Return the (X, Y) coordinate for the center point of the cell that contains the specified text.  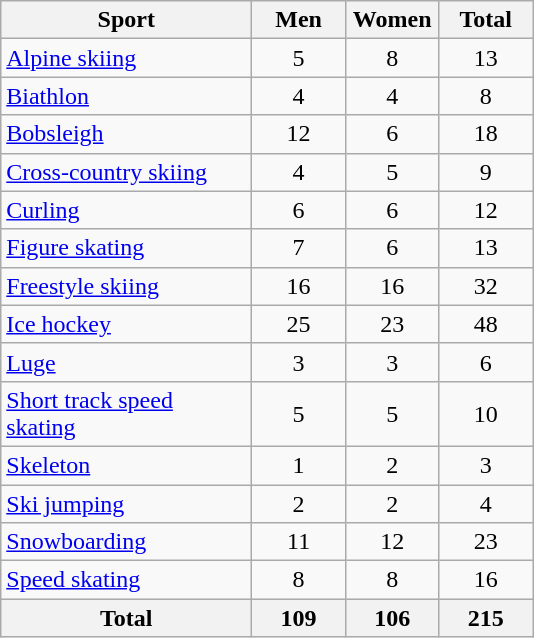
Bobsleigh (126, 134)
Snowboarding (126, 542)
11 (299, 542)
215 (486, 618)
9 (486, 172)
1 (299, 465)
Freestyle skiing (126, 286)
32 (486, 286)
106 (392, 618)
Luge (126, 362)
Figure skating (126, 248)
Cross-country skiing (126, 172)
Women (392, 20)
Skeleton (126, 465)
Sport (126, 20)
Speed skating (126, 580)
109 (299, 618)
Ski jumping (126, 503)
Short track speed skating (126, 414)
Ice hockey (126, 324)
Curling (126, 210)
Biathlon (126, 96)
Alpine skiing (126, 58)
18 (486, 134)
10 (486, 414)
48 (486, 324)
Men (299, 20)
7 (299, 248)
25 (299, 324)
